Search for the cell housing the specified text and yield its (X, Y) center coordinate. 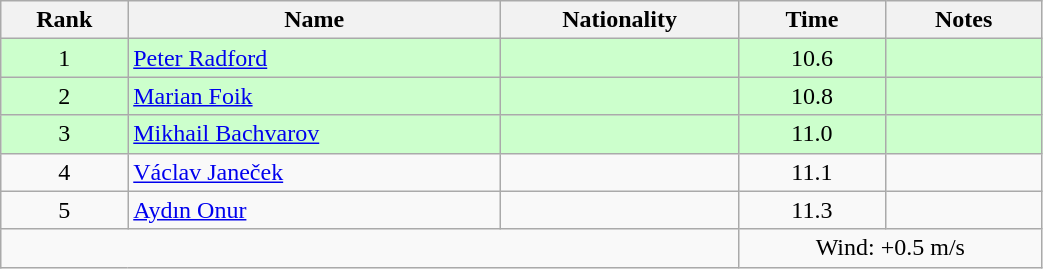
Time (812, 20)
Mikhail Bachvarov (314, 134)
4 (64, 172)
11.1 (812, 172)
1 (64, 58)
Nationality (620, 20)
3 (64, 134)
Rank (64, 20)
Peter Radford (314, 58)
11.3 (812, 210)
5 (64, 210)
2 (64, 96)
Wind: +0.5 m/s (890, 248)
Name (314, 20)
Václav Janeček (314, 172)
Marian Foik (314, 96)
10.6 (812, 58)
Aydın Onur (314, 210)
10.8 (812, 96)
11.0 (812, 134)
Notes (964, 20)
